Find where the given text appears and provide that cell's center as (X, Y) coordinate. 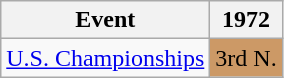
Event (106, 20)
3rd N. (246, 58)
1972 (246, 20)
U.S. Championships (106, 58)
